Provide the [X, Y] coordinate of the cell's center where the given text is located.  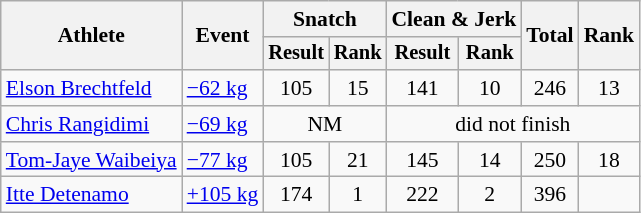
+105 kg [223, 195]
141 [422, 88]
Total [550, 36]
Chris Rangidimi [92, 124]
21 [358, 160]
18 [610, 160]
Snatch [324, 19]
2 [490, 195]
145 [422, 160]
174 [296, 195]
250 [550, 160]
did not finish [512, 124]
Tom-Jaye Waibeiya [92, 160]
15 [358, 88]
396 [550, 195]
−77 kg [223, 160]
222 [422, 195]
−69 kg [223, 124]
10 [490, 88]
Athlete [92, 36]
−62 kg [223, 88]
1 [358, 195]
246 [550, 88]
Clean & Jerk [454, 19]
Itte Detenamo [92, 195]
Event [223, 36]
NM [324, 124]
Elson Brechtfeld [92, 88]
13 [610, 88]
14 [490, 160]
